Detect which cell encompasses the target text, then output its [x, y] center coordinate. 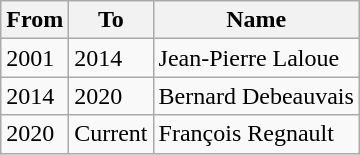
François Regnault [256, 134]
Jean-Pierre Laloue [256, 58]
Name [256, 20]
From [35, 20]
To [111, 20]
2001 [35, 58]
Current [111, 134]
Bernard Debeauvais [256, 96]
